From the cell containing the given text, extract its center point as (X, Y) coordinate. 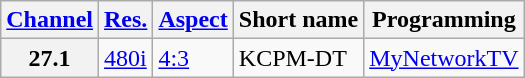
Programming (444, 20)
Res. (126, 20)
27.1 (50, 58)
KCPM-DT (298, 58)
Aspect (193, 20)
4:3 (193, 58)
480i (126, 58)
MyNetworkTV (444, 58)
Channel (50, 20)
Short name (298, 20)
